Return the (X, Y) coordinate for the center point of the cell that contains the specified text.  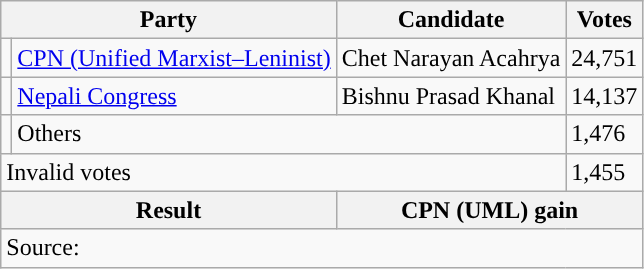
CPN (Unified Marxist–Leninist) (174, 58)
Votes (604, 20)
Chet Narayan Acahrya (451, 58)
1,476 (604, 134)
Candidate (451, 20)
24,751 (604, 58)
Invalid votes (284, 172)
Nepali Congress (174, 96)
1,455 (604, 172)
Bishnu Prasad Khanal (451, 96)
CPN (UML) gain (490, 210)
Result (168, 210)
Source: (322, 248)
Others (289, 134)
14,137 (604, 96)
Party (168, 20)
